For the text-containing cell, return its midpoint in (x, y) coordinate format. 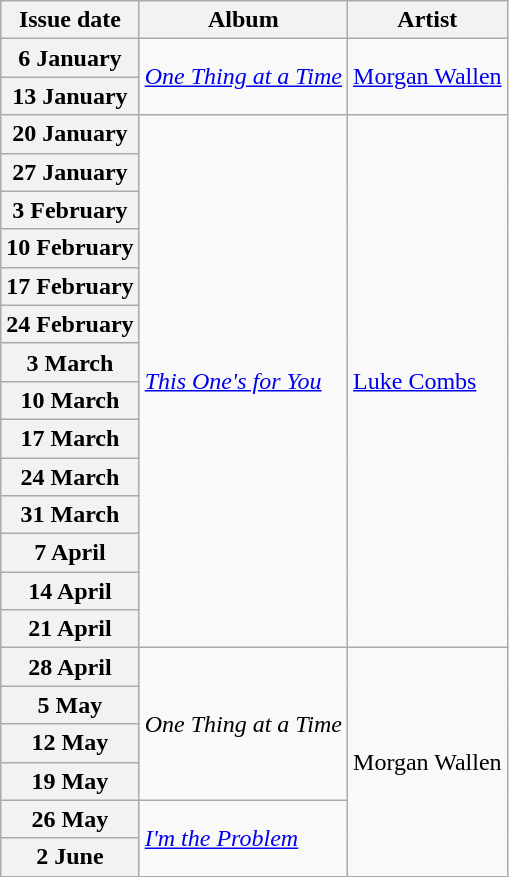
24 February (70, 324)
10 March (70, 400)
Album (243, 20)
31 March (70, 515)
2 June (70, 857)
5 May (70, 705)
This One's for You (243, 382)
Issue date (70, 20)
12 May (70, 743)
3 February (70, 210)
21 April (70, 629)
28 April (70, 667)
Luke Combs (428, 382)
7 April (70, 553)
13 January (70, 96)
17 March (70, 438)
20 January (70, 134)
14 April (70, 591)
19 May (70, 781)
17 February (70, 286)
10 February (70, 248)
24 March (70, 477)
3 March (70, 362)
Artist (428, 20)
6 January (70, 58)
26 May (70, 819)
27 January (70, 172)
I'm the Problem (243, 838)
